Determine the [x, y] coordinate at the center of the cell enclosing the given text.  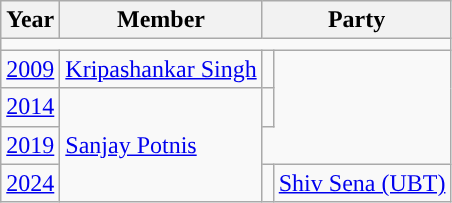
2009 [30, 69]
Kripashankar Singh [161, 69]
Member [161, 20]
2014 [30, 107]
Party [356, 20]
2019 [30, 145]
2024 [30, 183]
Shiv Sena (UBT) [362, 183]
Sanjay Potnis [161, 145]
Year [30, 20]
